Scan for the cell matching the given text and deliver its (X, Y) coordinate at center. 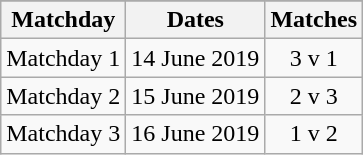
15 June 2019 (196, 96)
Matchday 2 (64, 96)
2 v 3 (314, 96)
1 v 2 (314, 134)
Matches (314, 20)
Dates (196, 20)
Matchday 3 (64, 134)
Matchday (64, 20)
3 v 1 (314, 58)
16 June 2019 (196, 134)
Matchday 1 (64, 58)
14 June 2019 (196, 58)
